Locate the cell with the specified text and output its (X, Y) center coordinate. 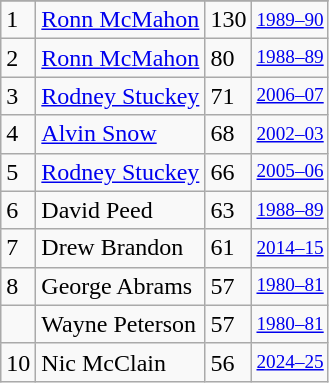
1 (18, 20)
1989–90 (290, 20)
2005–06 (290, 172)
6 (18, 210)
Wayne Peterson (120, 324)
80 (228, 58)
66 (228, 172)
130 (228, 20)
68 (228, 134)
Nic McClain (120, 362)
2002–03 (290, 134)
Alvin Snow (120, 134)
56 (228, 362)
David Peed (120, 210)
71 (228, 96)
8 (18, 286)
10 (18, 362)
2 (18, 58)
George Abrams (120, 286)
Drew Brandon (120, 248)
5 (18, 172)
2014–15 (290, 248)
2024–25 (290, 362)
7 (18, 248)
63 (228, 210)
4 (18, 134)
61 (228, 248)
3 (18, 96)
2006–07 (290, 96)
